From the cell containing the given text, extract its center point as (X, Y) coordinate. 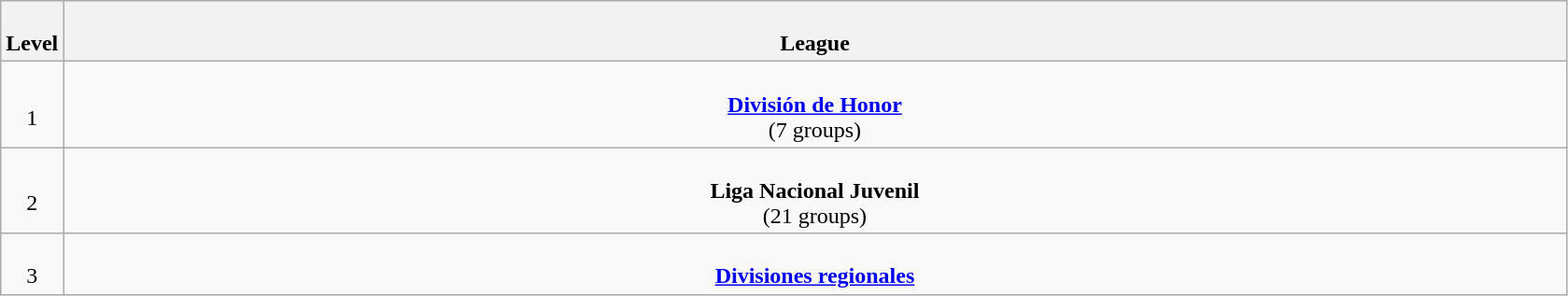
3 (32, 263)
División de Honor (7 groups) (814, 105)
League (814, 32)
Divisiones regionales (814, 263)
Level (32, 32)
1 (32, 105)
Liga Nacional Juvenil (21 groups) (814, 190)
2 (32, 190)
